Provide the [x, y] coordinate of the cell's center where the given text is located.  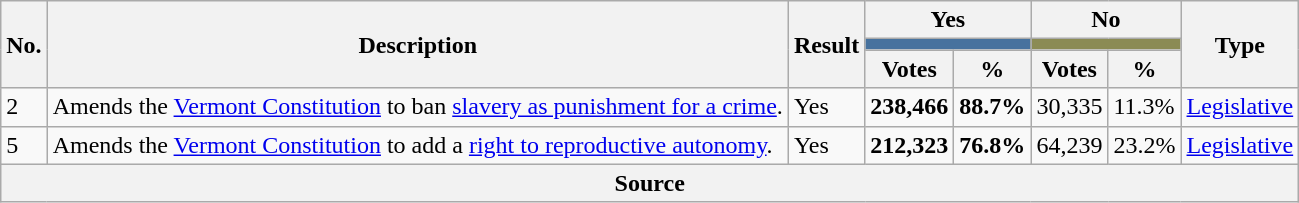
23.2% [1144, 145]
No [1106, 20]
238,466 [910, 107]
Result [826, 44]
Amends the Vermont Constitution to add a right to reproductive autonomy. [418, 145]
Description [418, 44]
5 [24, 145]
Source [650, 183]
212,323 [910, 145]
11.3% [1144, 107]
88.7% [992, 107]
No. [24, 44]
76.8% [992, 145]
30,335 [1070, 107]
Type [1240, 44]
64,239 [1070, 145]
Amends the Vermont Constitution to ban slavery as punishment for a crime. [418, 107]
2 [24, 107]
